Capture the cell that displays the provided text and extract its [X, Y] central coordinate. 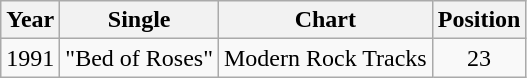
Single [140, 20]
Modern Rock Tracks [325, 58]
Chart [325, 20]
Year [30, 20]
1991 [30, 58]
"Bed of Roses" [140, 58]
23 [479, 58]
Position [479, 20]
